Detect which cell encompasses the target text, then output its (x, y) center coordinate. 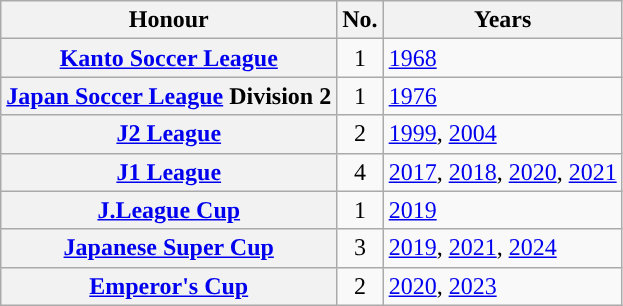
1976 (502, 96)
Kanto Soccer League (169, 58)
No. (360, 20)
J2 League (169, 134)
J.League Cup (169, 210)
2020, 2023 (502, 286)
4 (360, 172)
Emperor's Cup (169, 286)
2017, 2018, 2020, 2021 (502, 172)
Japanese Super Cup (169, 248)
1999, 2004 (502, 134)
Honour (169, 20)
Years (502, 20)
2019, 2021, 2024 (502, 248)
2019 (502, 210)
Japan Soccer League Division 2 (169, 96)
3 (360, 248)
1968 (502, 58)
J1 League (169, 172)
